Identify which cell holds the provided text, then report its (X, Y) central coordinate. 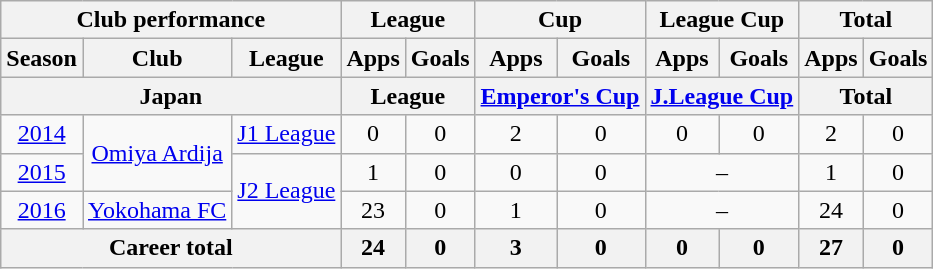
Season (42, 58)
2014 (42, 134)
J.League Cup (722, 96)
Club (156, 58)
2016 (42, 210)
3 (516, 248)
2015 (42, 172)
Career total (171, 248)
League Cup (722, 20)
Yokohama FC (156, 210)
J2 League (286, 191)
J1 League (286, 134)
Club performance (171, 20)
Cup (560, 20)
23 (373, 210)
Omiya Ardija (156, 153)
Japan (171, 96)
Emperor's Cup (560, 96)
27 (831, 248)
